Return (X, Y) of the center of cell containing provided text 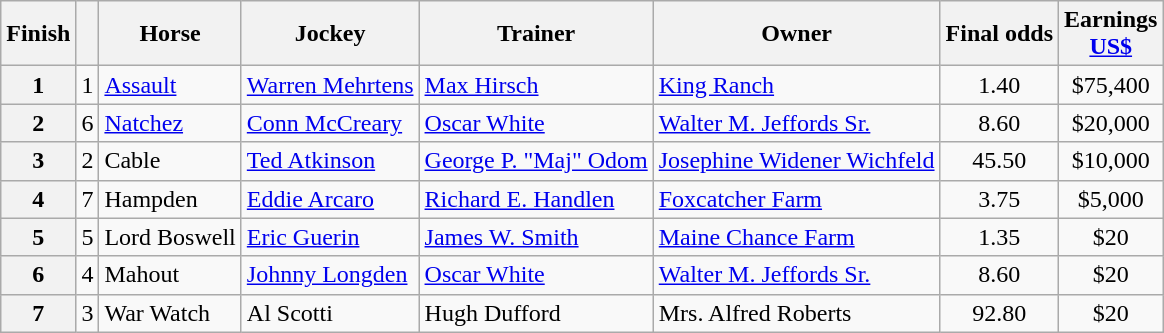
1.40 (999, 85)
EarningsUS$ (1111, 34)
Hampden (170, 199)
Maine Chance Farm (796, 237)
$5,000 (1111, 199)
Richard E. Handlen (536, 199)
Max Hirsch (536, 85)
Al Scotti (330, 313)
Owner (796, 34)
Mahout (170, 275)
$10,000 (1111, 161)
Ted Atkinson (330, 161)
1.35 (999, 237)
Eric Guerin (330, 237)
Eddie Arcaro (330, 199)
3.75 (999, 199)
Josephine Widener Wichfeld (796, 161)
$75,400 (1111, 85)
War Watch (170, 313)
King Ranch (796, 85)
Jockey (330, 34)
Trainer (536, 34)
Lord Boswell (170, 237)
45.50 (999, 161)
James W. Smith (536, 237)
Final odds (999, 34)
92.80 (999, 313)
Conn McCreary (330, 123)
Johnny Longden (330, 275)
Horse (170, 34)
Hugh Dufford (536, 313)
Assault (170, 85)
Finish (38, 34)
Foxcatcher Farm (796, 199)
Cable (170, 161)
Natchez (170, 123)
Mrs. Alfred Roberts (796, 313)
George P. "Maj" Odom (536, 161)
$20,000 (1111, 123)
Warren Mehrtens (330, 85)
